Provide the [x, y] coordinate of the cell's center where the given text is located.  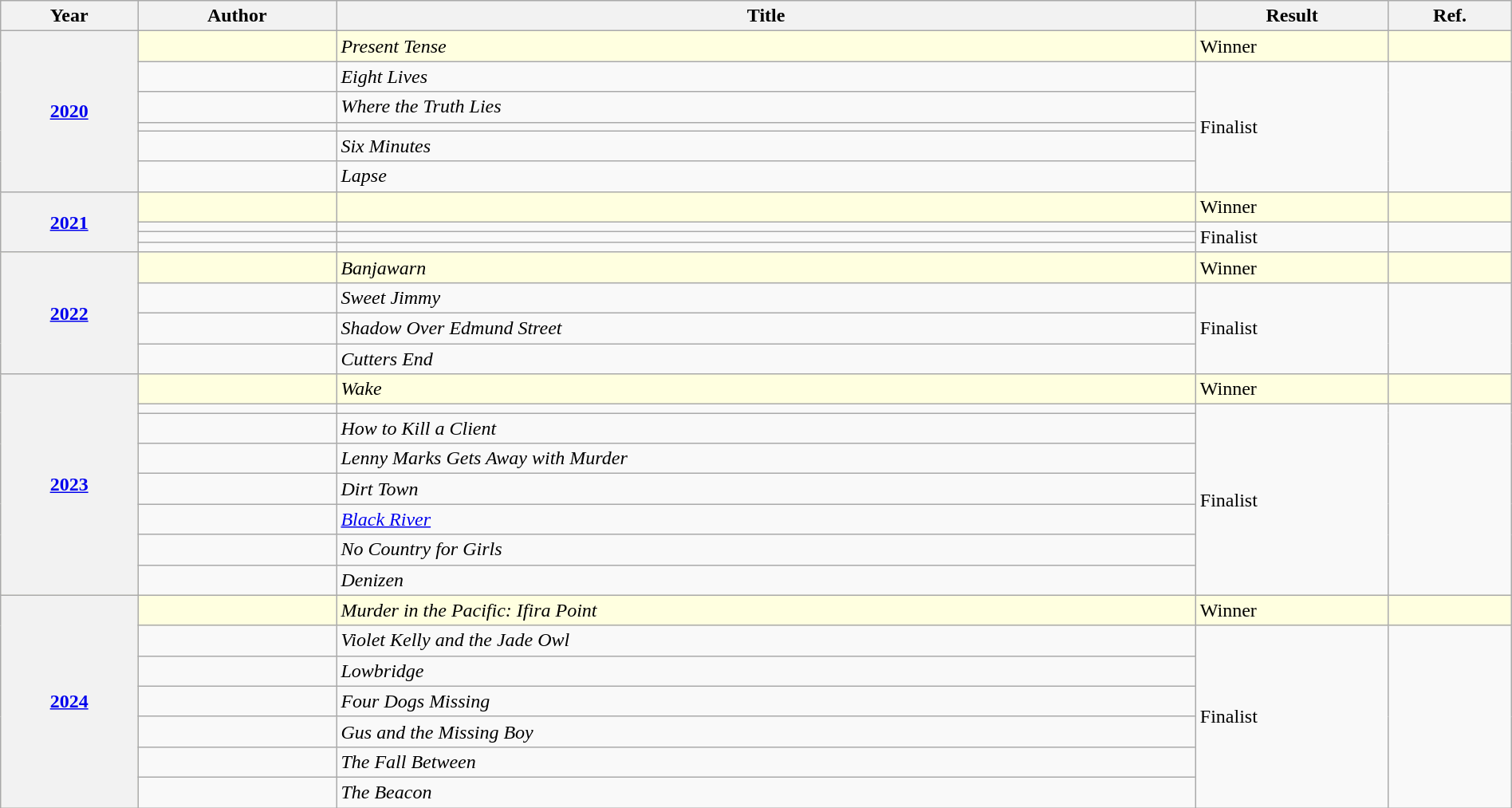
Where the Truth Lies [766, 107]
Title [766, 16]
2023 [69, 485]
Violet Kelly and the Jade Owl [766, 640]
2020 [69, 112]
Wake [766, 389]
Gus and the Missing Boy [766, 731]
Lenny Marks Gets Away with Murder [766, 459]
Dirt Town [766, 489]
Lapse [766, 176]
Four Dogs Missing [766, 701]
The Beacon [766, 792]
The Fall Between [766, 762]
Black River [766, 519]
Murder in the Pacific: Ifira Point [766, 610]
Six Minutes [766, 146]
Cutters End [766, 358]
Lowbridge [766, 671]
Result [1292, 16]
Eight Lives [766, 77]
2024 [69, 701]
Sweet Jimmy [766, 298]
Banjawarn [766, 267]
How to Kill a Client [766, 428]
Shadow Over Edmund Street [766, 328]
Year [69, 16]
Present Tense [766, 46]
Author [238, 16]
No Country for Girls [766, 550]
2022 [69, 313]
2021 [69, 222]
Ref. [1450, 16]
Denizen [766, 580]
